Pinpoint the cell where the given text exists, returning its (X, Y) midpoint coordinate. 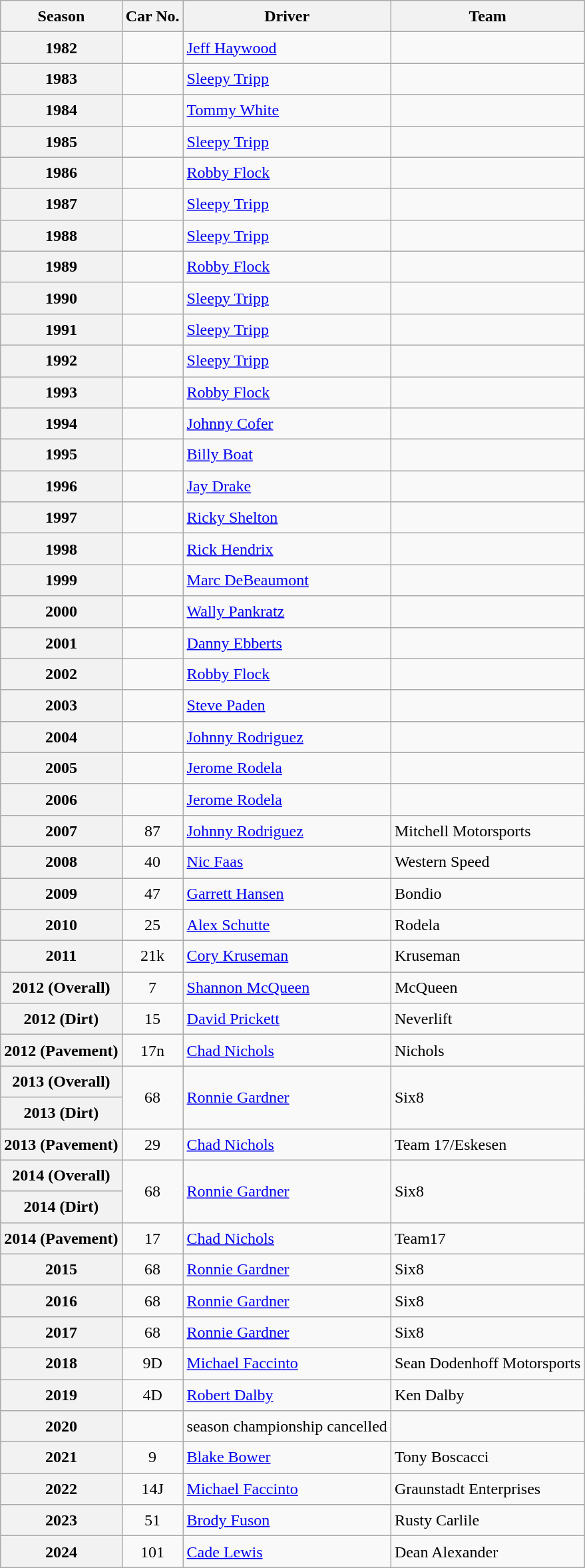
season championship cancelled (287, 1426)
51 (152, 1521)
2021 (61, 1458)
2013 (Overall) (61, 1081)
15 (152, 1019)
1984 (61, 111)
2014 (Dirt) (61, 1206)
Blake Bower (287, 1458)
2024 (61, 1551)
9D (152, 1364)
21k (152, 956)
2012 (Dirt) (61, 1019)
2014 (Pavement) (61, 1238)
Billy Boat (287, 455)
1988 (61, 236)
2015 (61, 1269)
29 (152, 1144)
2001 (61, 643)
2005 (61, 768)
1992 (61, 361)
Cade Lewis (287, 1551)
1993 (61, 393)
Johnny Cofer (287, 423)
2006 (61, 799)
Wally Pankratz (287, 611)
Bondio (487, 894)
2012 (Overall) (61, 988)
Nic Faas (287, 862)
Rodela (487, 925)
Driver (287, 16)
Car No. (152, 16)
1998 (61, 549)
2023 (61, 1521)
Graunstadt Enterprises (487, 1489)
4D (152, 1396)
14J (152, 1489)
Brody Fuson (287, 1521)
Steve Paden (287, 706)
2003 (61, 706)
2017 (61, 1332)
Tommy White (287, 111)
17 (152, 1238)
McQueen (487, 988)
Garrett Hansen (287, 894)
40 (152, 862)
7 (152, 988)
1987 (61, 204)
1982 (61, 48)
2012 (Pavement) (61, 1051)
Ken Dalby (487, 1396)
2014 (Overall) (61, 1176)
1989 (61, 266)
Nichols (487, 1051)
101 (152, 1551)
Ricky Shelton (287, 518)
2013 (Dirt) (61, 1113)
Team 17/Eskesen (487, 1144)
2016 (61, 1301)
2010 (61, 925)
Rusty Carlile (487, 1521)
9 (152, 1458)
Danny Ebberts (287, 643)
2008 (61, 862)
2004 (61, 736)
1999 (61, 581)
2007 (61, 831)
Tony Boscacci (487, 1458)
1994 (61, 423)
2002 (61, 674)
Dean Alexander (487, 1551)
Robert Dalby (287, 1396)
Season (61, 16)
Rick Hendrix (287, 549)
25 (152, 925)
David Prickett (287, 1019)
17n (152, 1051)
2000 (61, 611)
Alex Schutte (287, 925)
Team (487, 16)
1985 (61, 141)
1997 (61, 518)
Western Speed (487, 862)
2018 (61, 1364)
Sean Dodenhoff Motorsports (487, 1364)
2019 (61, 1396)
Team17 (487, 1238)
1995 (61, 455)
47 (152, 894)
Jay Drake (287, 486)
2022 (61, 1489)
2009 (61, 894)
Neverlift (487, 1019)
Kruseman (487, 956)
Cory Kruseman (287, 956)
2020 (61, 1426)
2011 (61, 956)
1986 (61, 173)
Marc DeBeaumont (287, 581)
1983 (61, 79)
2013 (Pavement) (61, 1144)
87 (152, 831)
1996 (61, 486)
Jeff Haywood (287, 48)
Shannon McQueen (287, 988)
1990 (61, 298)
Mitchell Motorsports (487, 831)
1991 (61, 329)
